Return [X, Y] of the center of cell containing provided text 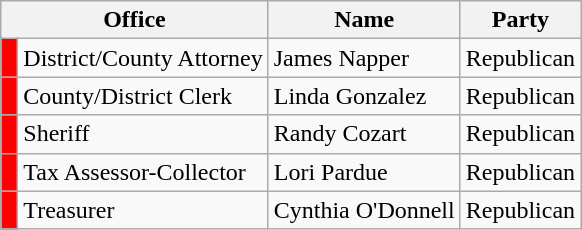
Linda Gonzalez [364, 96]
Tax Assessor-Collector [143, 172]
Office [134, 20]
Sheriff [143, 134]
Randy Cozart [364, 134]
County/District Clerk [143, 96]
Party [520, 20]
Treasurer [143, 210]
District/County Attorney [143, 58]
James Napper [364, 58]
Cynthia O'Donnell [364, 210]
Name [364, 20]
Lori Pardue [364, 172]
